From the cell containing the given text, extract its center point as (x, y) coordinate. 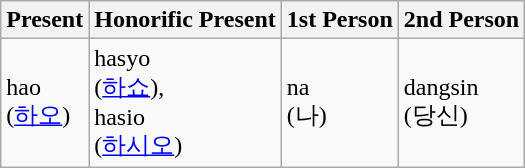
hao(하오) (45, 103)
na(나) (340, 103)
2nd Person (461, 20)
hasyo(하쇼),hasio(하시오) (186, 103)
dangsin(당신) (461, 103)
Present (45, 20)
1st Person (340, 20)
Honorific Present (186, 20)
